Output the [X, Y] coordinate of the center of the cell containing the given text.  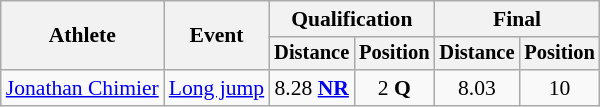
Qualification [352, 19]
8.28 NR [312, 88]
Jonathan Chimier [82, 88]
Athlete [82, 36]
8.03 [476, 88]
2 Q [394, 88]
10 [559, 88]
Long jump [216, 88]
Final [516, 19]
Event [216, 36]
